Output the [X, Y] coordinate of the center of the cell containing the given text.  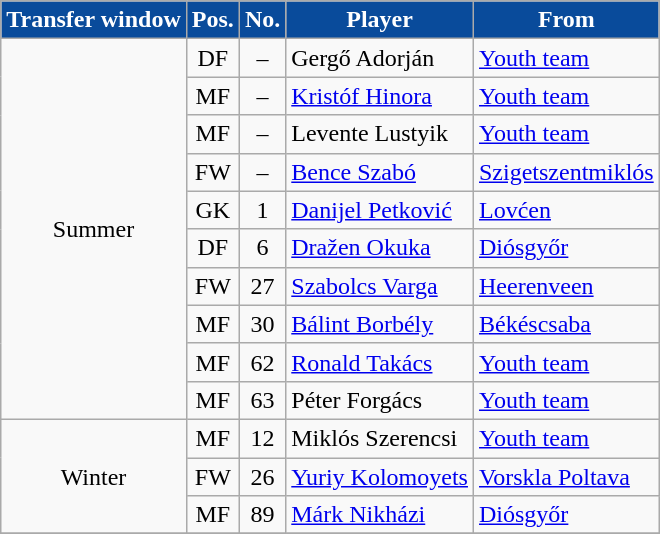
Summer [94, 230]
Márk Nikházi [380, 515]
89 [262, 515]
Kristóf Hinora [380, 96]
26 [262, 477]
Levente Lustyik [380, 134]
Lovćen [566, 210]
Winter [94, 476]
Player [380, 20]
Bence Szabó [380, 172]
Heerenveen [566, 286]
From [566, 20]
Gergő Adorján [380, 58]
27 [262, 286]
63 [262, 400]
Yuriy Kolomoyets [380, 477]
Vorskla Poltava [566, 477]
Dražen Okuka [380, 248]
Szabolcs Varga [380, 286]
GK [212, 210]
62 [262, 362]
Transfer window [94, 20]
No. [262, 20]
Miklós Szerencsi [380, 438]
12 [262, 438]
Danijel Petković [380, 210]
Békéscsaba [566, 324]
30 [262, 324]
Szigetszentmiklós [566, 172]
Ronald Takács [380, 362]
Péter Forgács [380, 400]
6 [262, 248]
Pos. [212, 20]
1 [262, 210]
Bálint Borbély [380, 324]
